Capture the cell that displays the provided text and extract its (x, y) central coordinate. 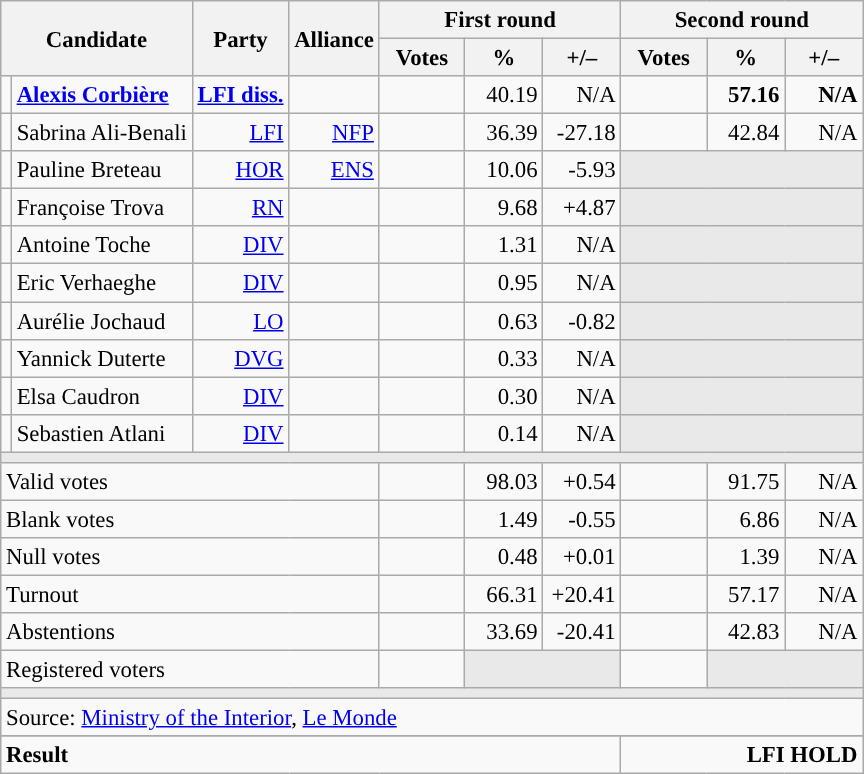
-0.55 (582, 519)
0.30 (504, 396)
42.84 (746, 133)
57.16 (746, 95)
-27.18 (582, 133)
Yannick Duterte (102, 358)
0.33 (504, 358)
9.68 (504, 208)
Françoise Trova (102, 208)
LO (240, 321)
0.48 (504, 557)
Elsa Caudron (102, 396)
Registered voters (190, 670)
40.19 (504, 95)
Pauline Breteau (102, 170)
1.31 (504, 245)
Result (311, 755)
Abstentions (190, 632)
HOR (240, 170)
33.69 (504, 632)
0.63 (504, 321)
RN (240, 208)
1.39 (746, 557)
-20.41 (582, 632)
Alliance (334, 38)
+4.87 (582, 208)
Null votes (190, 557)
Alexis Corbière (102, 95)
+20.41 (582, 594)
Sabrina Ali-Benali (102, 133)
Sebastien Atlani (102, 433)
10.06 (504, 170)
Party (240, 38)
0.95 (504, 283)
-0.82 (582, 321)
91.75 (746, 482)
0.14 (504, 433)
-5.93 (582, 170)
+0.01 (582, 557)
Candidate (96, 38)
First round (500, 20)
LFI diss. (240, 95)
Second round (742, 20)
+0.54 (582, 482)
LFI HOLD (742, 755)
DVG (240, 358)
Blank votes (190, 519)
LFI (240, 133)
98.03 (504, 482)
Eric Verhaeghe (102, 283)
Antoine Toche (102, 245)
36.39 (504, 133)
ENS (334, 170)
Aurélie Jochaud (102, 321)
57.17 (746, 594)
66.31 (504, 594)
NFP (334, 133)
Turnout (190, 594)
6.86 (746, 519)
Valid votes (190, 482)
1.49 (504, 519)
Source: Ministry of the Interior, Le Monde (432, 718)
42.83 (746, 632)
